For the text-containing cell, return its midpoint in (X, Y) coordinate format. 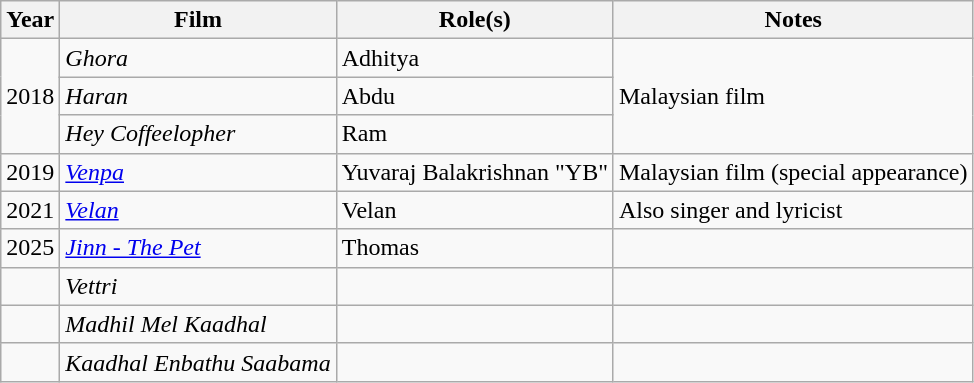
2025 (30, 248)
Adhitya (474, 58)
2019 (30, 172)
Hey Coffeelopher (198, 134)
Malaysian film (special appearance) (793, 172)
Abdu (474, 96)
Ghora (198, 58)
Malaysian film (793, 96)
Role(s) (474, 20)
Jinn - The Pet (198, 248)
Kaadhal Enbathu Saabama (198, 362)
Venpa (198, 172)
Also singer and lyricist (793, 210)
Madhil Mel Kaadhal (198, 324)
Yuvaraj Balakrishnan "YB" (474, 172)
Year (30, 20)
Thomas (474, 248)
Notes (793, 20)
Haran (198, 96)
Ram (474, 134)
2018 (30, 96)
Vettri (198, 286)
2021 (30, 210)
Film (198, 20)
